Determine the (x, y) coordinate at the center of the cell enclosing the given text.  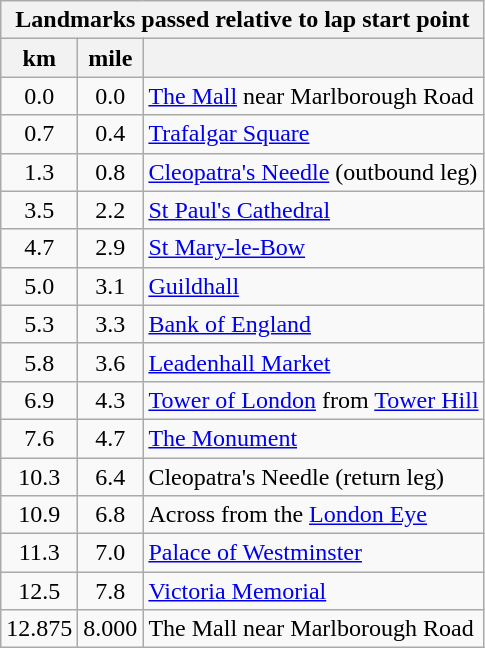
10.9 (40, 515)
km (40, 58)
Bank of England (314, 324)
3.1 (110, 286)
5.8 (40, 362)
0.7 (40, 134)
3.5 (40, 210)
St Mary-le-Bow (314, 248)
Cleopatra's Needle (return leg) (314, 477)
The Monument (314, 438)
12.5 (40, 591)
6.9 (40, 400)
Guildhall (314, 286)
7.0 (110, 553)
0.8 (110, 172)
mile (110, 58)
Tower of London from Tower Hill (314, 400)
St Paul's Cathedral (314, 210)
1.3 (40, 172)
Palace of Westminster (314, 553)
8.000 (110, 629)
5.0 (40, 286)
11.3 (40, 553)
Leadenhall Market (314, 362)
Cleopatra's Needle (outbound leg) (314, 172)
4.3 (110, 400)
6.8 (110, 515)
2.9 (110, 248)
Across from the London Eye (314, 515)
Trafalgar Square (314, 134)
6.4 (110, 477)
3.3 (110, 324)
2.2 (110, 210)
3.6 (110, 362)
5.3 (40, 324)
0.4 (110, 134)
Victoria Memorial (314, 591)
7.6 (40, 438)
10.3 (40, 477)
7.8 (110, 591)
12.875 (40, 629)
Landmarks passed relative to lap start point (242, 20)
